Pinpoint the cell where the given text exists, returning its [x, y] midpoint coordinate. 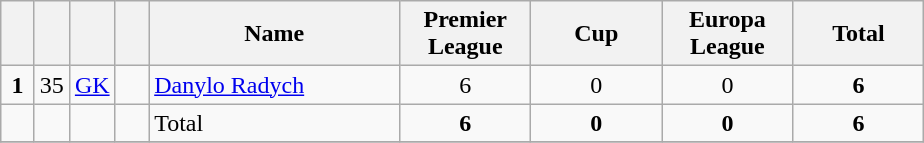
Premier League [466, 34]
35 [52, 85]
1 [18, 85]
Europa League [728, 34]
Danylo Radych [274, 85]
Name [274, 34]
Cup [596, 34]
GK [92, 85]
